Capture the cell that displays the provided text and extract its (X, Y) central coordinate. 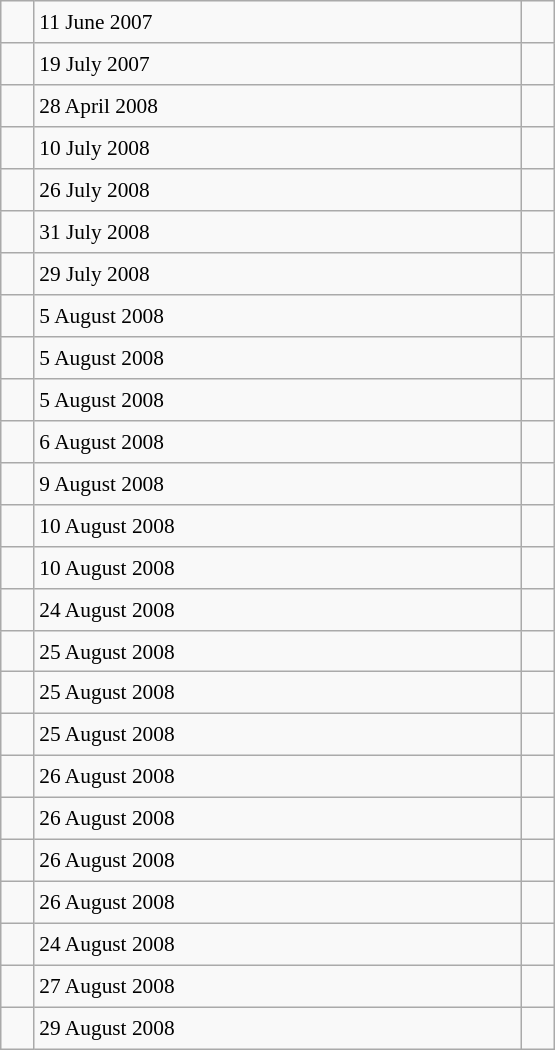
11 June 2007 (278, 22)
19 July 2007 (278, 64)
9 August 2008 (278, 483)
26 July 2008 (278, 190)
28 April 2008 (278, 106)
29 July 2008 (278, 274)
31 July 2008 (278, 232)
6 August 2008 (278, 441)
29 August 2008 (278, 1028)
27 August 2008 (278, 986)
10 July 2008 (278, 148)
